Determine the (x, y) coordinate at the center of the cell enclosing the given text.  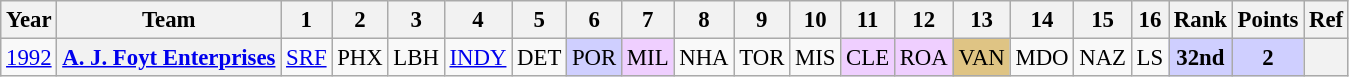
TOR (762, 58)
5 (540, 20)
DET (540, 58)
1 (306, 20)
LBH (416, 58)
3 (416, 20)
Ref (1326, 20)
MDO (1042, 58)
SRF (306, 58)
CLE (868, 58)
7 (648, 20)
1992 (29, 58)
10 (816, 20)
ROA (924, 58)
PHX (360, 58)
LS (1150, 58)
Team (169, 20)
11 (868, 20)
VAN (982, 58)
4 (478, 20)
Points (1268, 20)
15 (1102, 20)
Rank (1200, 20)
8 (704, 20)
13 (982, 20)
NHA (704, 58)
POR (594, 58)
32nd (1200, 58)
9 (762, 20)
Year (29, 20)
MIL (648, 58)
12 (924, 20)
6 (594, 20)
A. J. Foyt Enterprises (169, 58)
MIS (816, 58)
16 (1150, 20)
NAZ (1102, 58)
14 (1042, 20)
INDY (478, 58)
